Capture the cell that displays the provided text and extract its [X, Y] central coordinate. 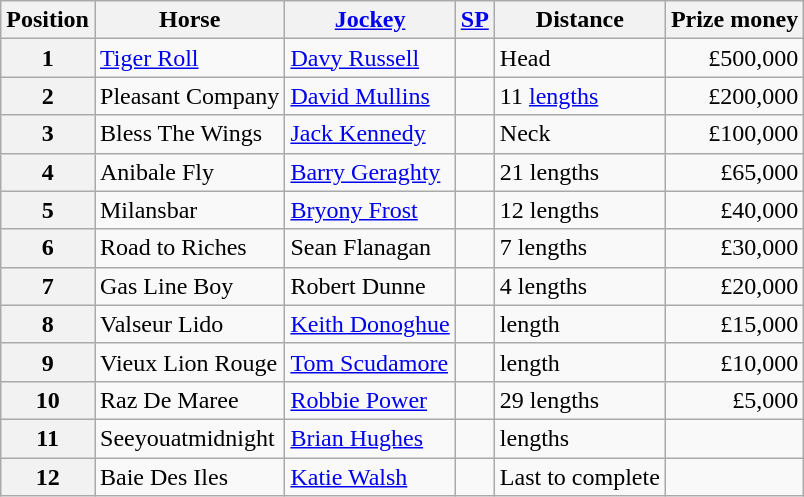
11 lengths [580, 96]
Milansbar [189, 210]
Tiger Roll [189, 58]
Last to complete [580, 477]
Davy Russell [370, 58]
Position [48, 20]
4 lengths [580, 286]
5 [48, 210]
£10,000 [734, 362]
Seeyouatmidnight [189, 438]
£5,000 [734, 400]
SP [474, 20]
£15,000 [734, 324]
Head [580, 58]
11 [48, 438]
£65,000 [734, 172]
Keith Donoghue [370, 324]
£500,000 [734, 58]
Vieux Lion Rouge [189, 362]
3 [48, 134]
7 [48, 286]
Bless The Wings [189, 134]
9 [48, 362]
1 [48, 58]
Sean Flanagan [370, 248]
Neck [580, 134]
£40,000 [734, 210]
£30,000 [734, 248]
10 [48, 400]
Valseur Lido [189, 324]
8 [48, 324]
Anibale Fly [189, 172]
12 [48, 477]
Jack Kennedy [370, 134]
lengths [580, 438]
Tom Scudamore [370, 362]
£200,000 [734, 96]
Prize money [734, 20]
David Mullins [370, 96]
Gas Line Boy [189, 286]
£100,000 [734, 134]
Jockey [370, 20]
29 lengths [580, 400]
Distance [580, 20]
21 lengths [580, 172]
Pleasant Company [189, 96]
Robbie Power [370, 400]
Horse [189, 20]
Bryony Frost [370, 210]
4 [48, 172]
Raz De Maree [189, 400]
Barry Geraghty [370, 172]
Robert Dunne [370, 286]
Baie Des Iles [189, 477]
Katie Walsh [370, 477]
Brian Hughes [370, 438]
6 [48, 248]
Road to Riches [189, 248]
7 lengths [580, 248]
£20,000 [734, 286]
12 lengths [580, 210]
2 [48, 96]
